Find where the given text appears and provide that cell's center as [X, Y] coordinate. 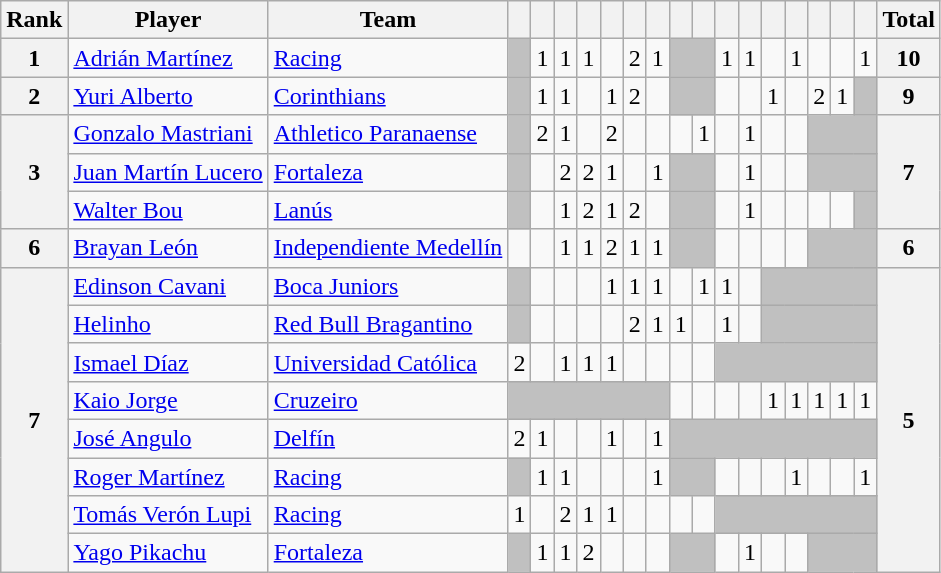
Gonzalo Mastriani [168, 134]
3 [34, 172]
Lanús [388, 210]
Corinthians [388, 96]
Red Bull Bragantino [388, 324]
Helinho [168, 324]
Kaio Jorge [168, 400]
Ismael Díaz [168, 362]
Boca Juniors [388, 286]
José Angulo [168, 438]
Total [909, 20]
Edinson Cavani [168, 286]
Universidad Católica [388, 362]
5 [909, 419]
Player [168, 20]
Rank [34, 20]
Yago Pikachu [168, 553]
9 [909, 96]
Brayan León [168, 248]
Delfín [388, 438]
Yuri Alberto [168, 96]
Independiente Medellín [388, 248]
Juan Martín Lucero [168, 172]
Walter Bou [168, 210]
Adrián Martínez [168, 58]
Athletico Paranaense [388, 134]
Tomás Verón Lupi [168, 515]
Cruzeiro [388, 400]
Roger Martínez [168, 477]
Team [388, 20]
10 [909, 58]
